Capture the cell that displays the provided text and extract its (X, Y) central coordinate. 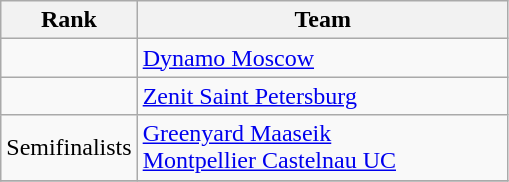
Team (322, 20)
Rank (69, 20)
Zenit Saint Petersburg (322, 96)
Semifinalists (69, 148)
Greenyard Maaseik Montpellier Castelnau UC (322, 148)
Dynamo Moscow (322, 58)
